Pinpoint the cell where the given text exists, returning its [X, Y] midpoint coordinate. 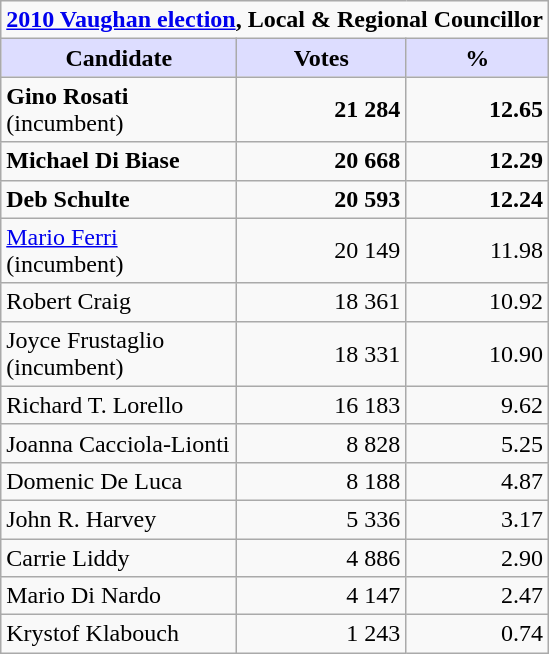
Krystof Klabouch [119, 634]
Joanna Cacciola-Lionti [119, 443]
4 886 [322, 557]
10.90 [478, 354]
Gino Rosati (incumbent) [119, 110]
12.24 [478, 199]
Mario Di Nardo [119, 596]
2.47 [478, 596]
Joyce Frustaglio (incumbent) [119, 354]
John R. Harvey [119, 519]
Richard T. Lorello [119, 405]
Votes [322, 58]
11.98 [478, 250]
8 188 [322, 481]
20 149 [322, 250]
5.25 [478, 443]
Deb Schulte [119, 199]
18 361 [322, 302]
12.29 [478, 161]
5 336 [322, 519]
Candidate [119, 58]
8 828 [322, 443]
18 331 [322, 354]
Michael Di Biase [119, 161]
9.62 [478, 405]
0.74 [478, 634]
10.92 [478, 302]
3.17 [478, 519]
Domenic De Luca [119, 481]
12.65 [478, 110]
2010 Vaughan election, Local & Regional Councillor [275, 20]
1 243 [322, 634]
4 147 [322, 596]
4.87 [478, 481]
20 668 [322, 161]
20 593 [322, 199]
Carrie Liddy [119, 557]
21 284 [322, 110]
16 183 [322, 405]
Mario Ferri (incumbent) [119, 250]
2.90 [478, 557]
Robert Craig [119, 302]
% [478, 58]
